Identify which cell holds the provided text, then report its (X, Y) central coordinate. 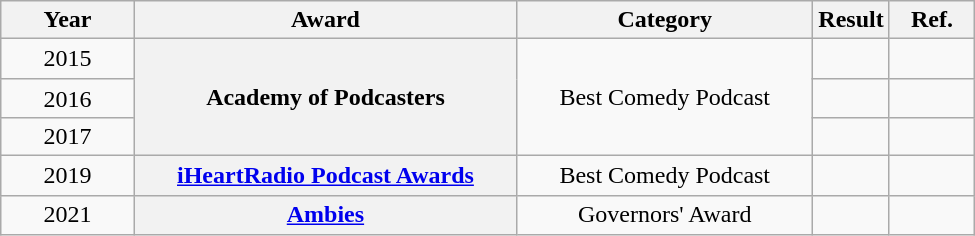
2015 (68, 59)
2021 (68, 215)
iHeartRadio Podcast Awards (325, 175)
2016 (68, 98)
Ambies (325, 215)
Governors' Award (665, 215)
2017 (68, 136)
Category (665, 20)
Result (851, 20)
Academy of Podcasters (325, 98)
Year (68, 20)
Award (325, 20)
2019 (68, 175)
Ref. (932, 20)
